Capture the cell that displays the provided text and extract its (x, y) central coordinate. 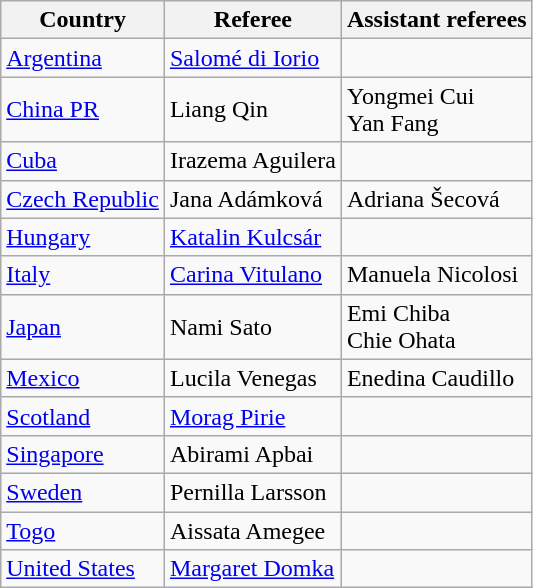
Carina Vitulano (252, 275)
Abirami Apbai (252, 454)
Liang Qin (252, 110)
Assistant referees (436, 20)
Manuela Nicolosi (436, 275)
Scotland (83, 416)
Czech Republic (83, 199)
Hungary (83, 237)
Pernilla Larsson (252, 492)
Japan (83, 326)
Jana Adámková (252, 199)
Country (83, 20)
Nami Sato (252, 326)
Katalin Kulcsár (252, 237)
Enedina Caudillo (436, 378)
Yongmei CuiYan Fang (436, 110)
Aissata Amegee (252, 531)
Morag Pirie (252, 416)
Emi ChibaChie Ohata (436, 326)
Irazema Aguilera (252, 161)
Lucila Venegas (252, 378)
Adriana Šecová (436, 199)
Singapore (83, 454)
Mexico (83, 378)
United States (83, 569)
Argentina (83, 58)
China PR (83, 110)
Salomé di Iorio (252, 58)
Italy (83, 275)
Togo (83, 531)
Cuba (83, 161)
Sweden (83, 492)
Referee (252, 20)
Margaret Domka (252, 569)
